Find where the given text appears and provide that cell's center as (X, Y) coordinate. 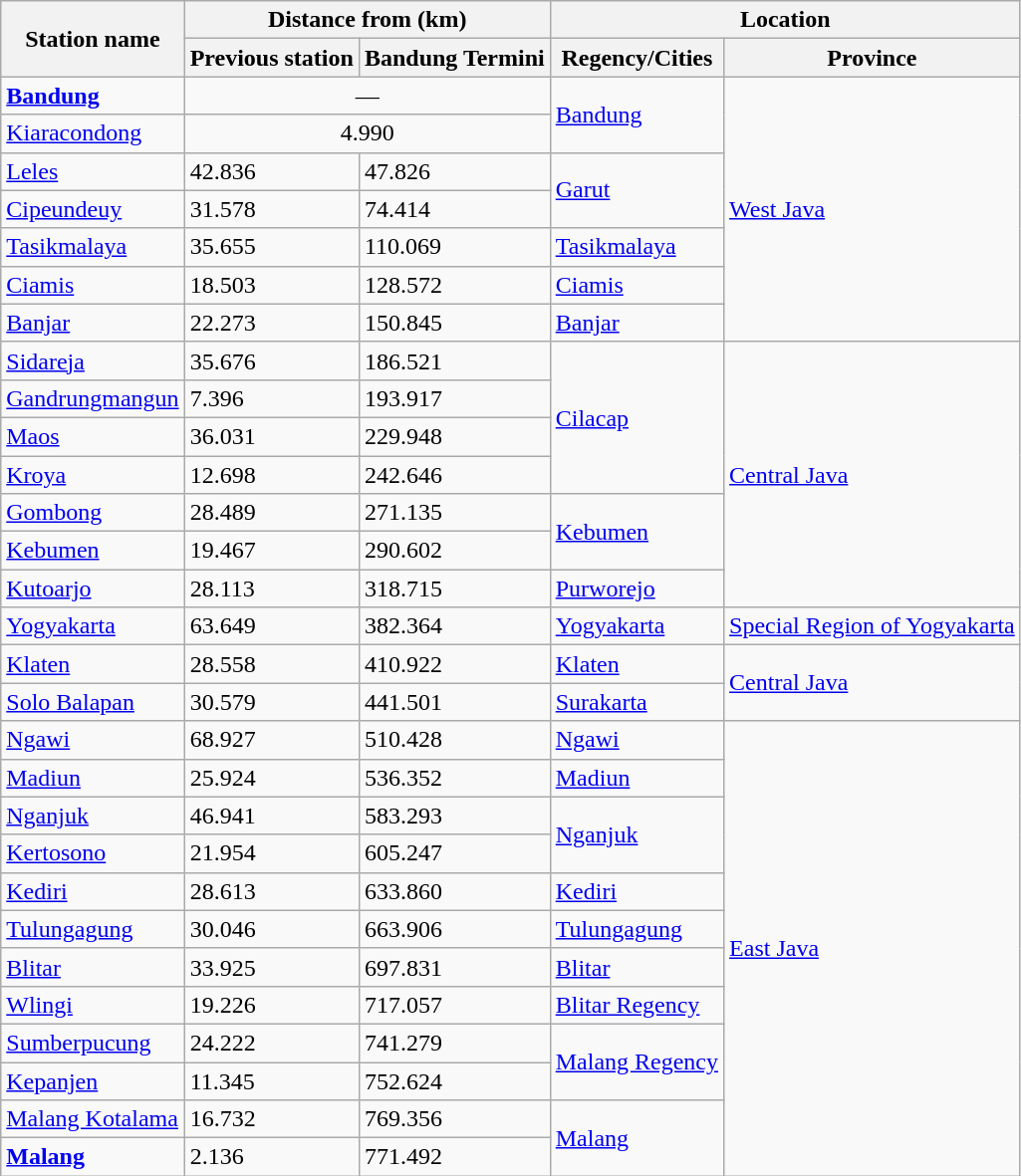
128.572 (454, 285)
Distance from (km) (367, 20)
30.046 (271, 929)
186.521 (454, 360)
Station name (93, 39)
7.396 (271, 398)
741.279 (454, 1043)
Purworejo (637, 588)
605.247 (454, 853)
Special Region of Yogyakarta (873, 626)
Garut (637, 190)
31.578 (271, 209)
Kertosono (93, 853)
18.503 (271, 285)
33.925 (271, 967)
30.579 (271, 702)
410.922 (454, 664)
West Java (873, 209)
441.501 (454, 702)
271.135 (454, 513)
19.467 (271, 551)
Leles (93, 171)
22.273 (271, 323)
633.860 (454, 891)
697.831 (454, 967)
Previous station (271, 58)
28.489 (271, 513)
Province (873, 58)
752.624 (454, 1080)
63.649 (271, 626)
East Java (873, 948)
74.414 (454, 209)
Kepanjen (93, 1080)
Regency/Cities (637, 58)
47.826 (454, 171)
Sumberpucung (93, 1043)
Gandrungmangun (93, 398)
28.113 (271, 588)
35.655 (271, 247)
4.990 (367, 133)
536.352 (454, 778)
— (367, 96)
Surakarta (637, 702)
510.428 (454, 740)
382.364 (454, 626)
Blitar Regency (637, 1005)
16.732 (271, 1119)
Malang Regency (637, 1061)
Sidareja (93, 360)
Kiaracondong (93, 133)
Kroya (93, 475)
Wlingi (93, 1005)
46.941 (271, 816)
12.698 (271, 475)
19.226 (271, 1005)
229.948 (454, 436)
28.613 (271, 891)
110.069 (454, 247)
193.917 (454, 398)
Solo Balapan (93, 702)
21.954 (271, 853)
35.676 (271, 360)
Location (785, 20)
Maos (93, 436)
Malang Kotalama (93, 1119)
25.924 (271, 778)
717.057 (454, 1005)
36.031 (271, 436)
769.356 (454, 1119)
Gombong (93, 513)
11.345 (271, 1080)
28.558 (271, 664)
663.906 (454, 929)
2.136 (271, 1157)
24.222 (271, 1043)
Cilacap (637, 417)
583.293 (454, 816)
Cipeundeuy (93, 209)
771.492 (454, 1157)
318.715 (454, 588)
68.927 (271, 740)
150.845 (454, 323)
242.646 (454, 475)
Kutoarjo (93, 588)
290.602 (454, 551)
Bandung Termini (454, 58)
42.836 (271, 171)
